Provide the [x, y] coordinate of the cell's center where the given text is located.  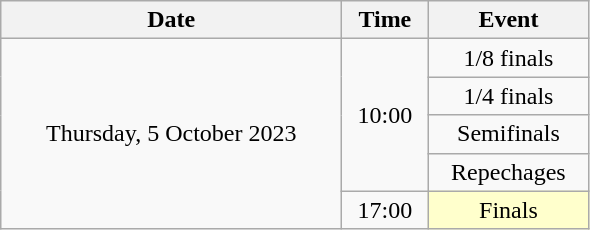
Time [385, 20]
1/4 finals [508, 96]
Finals [508, 210]
Thursday, 5 October 2023 [172, 134]
17:00 [385, 210]
Event [508, 20]
10:00 [385, 115]
Semifinals [508, 134]
Repechages [508, 172]
1/8 finals [508, 58]
Date [172, 20]
